Return the [x, y] coordinate for the center point of the cell that contains the specified text.  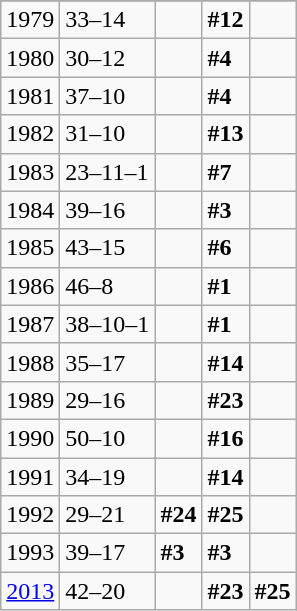
39–17 [108, 553]
#24 [178, 515]
46–8 [108, 286]
1988 [30, 362]
1992 [30, 515]
42–20 [108, 591]
23–11–1 [108, 172]
34–19 [108, 477]
29–16 [108, 400]
37–10 [108, 96]
#6 [226, 248]
2013 [30, 591]
#13 [226, 134]
1985 [30, 248]
1991 [30, 477]
29–21 [108, 515]
30–12 [108, 58]
1983 [30, 172]
31–10 [108, 134]
1990 [30, 438]
1987 [30, 324]
#12 [226, 20]
33–14 [108, 20]
1984 [30, 210]
#16 [226, 438]
39–16 [108, 210]
1993 [30, 553]
1979 [30, 20]
#7 [226, 172]
35–17 [108, 362]
38–10–1 [108, 324]
50–10 [108, 438]
1982 [30, 134]
43–15 [108, 248]
1989 [30, 400]
1981 [30, 96]
1980 [30, 58]
1986 [30, 286]
